Determine the [X, Y] coordinate at the center of the cell enclosing the given text.  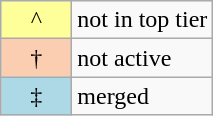
‡ [36, 96]
not active [142, 58]
not in top tier [142, 20]
merged [142, 96]
^ [36, 20]
† [36, 58]
